Return the [x, y] coordinate for the center point of the cell that contains the specified text.  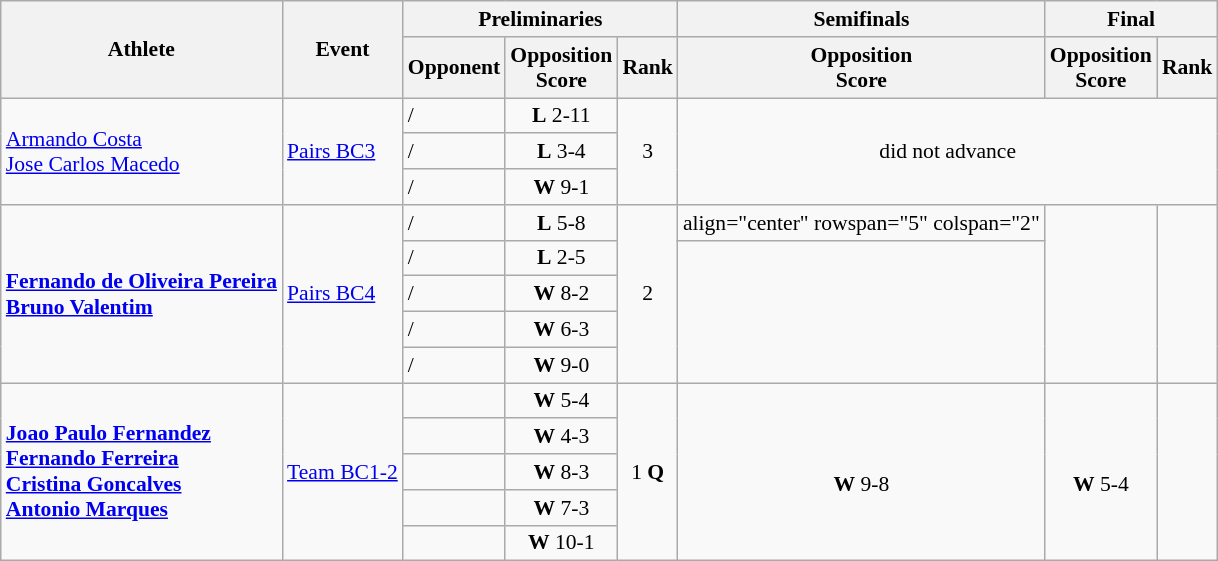
Armando Costa Jose Carlos Macedo [142, 152]
W 4-3 [561, 437]
W 9-1 [561, 187]
Pairs BC4 [342, 294]
Opponent [454, 68]
Final [1132, 19]
Preliminaries [540, 19]
L 5-8 [561, 223]
W 6-3 [561, 330]
L 2-11 [561, 116]
W 8-3 [561, 472]
W 7-3 [561, 508]
W 9-8 [862, 472]
3 [648, 152]
Event [342, 50]
Fernando de Oliveira Pereira Bruno Valentim [142, 294]
Team BC1-2 [342, 472]
L 2-5 [561, 258]
align="center" rowspan="5" colspan="2" [862, 223]
1 Q [648, 472]
Athlete [142, 50]
W 8-2 [561, 294]
Joao Paulo Fernandez Fernando Ferreira Cristina Goncalves Antonio Marques [142, 472]
Pairs BC3 [342, 152]
W 9-0 [561, 365]
L 3-4 [561, 152]
W 10-1 [561, 543]
did not advance [948, 152]
Semifinals [862, 19]
2 [648, 294]
